Output the (x, y) coordinate of the center of the cell containing the given text.  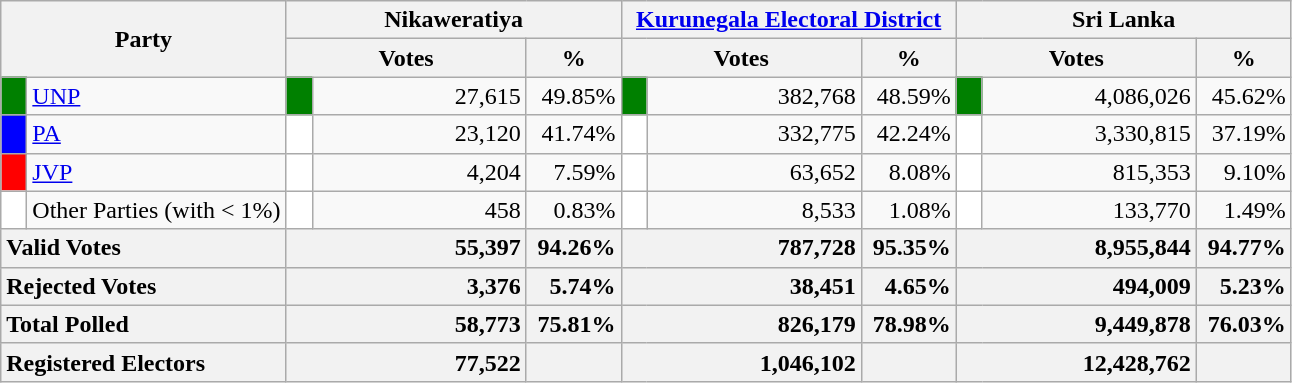
1.49% (1244, 210)
Rejected Votes (144, 286)
787,728 (741, 248)
37.19% (1244, 134)
42.24% (908, 134)
77,522 (406, 362)
5.74% (574, 286)
58,773 (406, 324)
826,179 (741, 324)
Sri Lanka (1124, 20)
5.23% (1244, 286)
133,770 (1089, 210)
8.08% (908, 172)
3,376 (406, 286)
94.77% (1244, 248)
45.62% (1244, 96)
41.74% (574, 134)
4,086,026 (1089, 96)
Registered Electors (144, 362)
0.83% (574, 210)
JVP (156, 172)
Party (144, 39)
Nikaweratiya (454, 20)
55,397 (406, 248)
75.81% (574, 324)
815,353 (1089, 172)
382,768 (754, 96)
UNP (156, 96)
1,046,102 (741, 362)
Valid Votes (144, 248)
8,533 (754, 210)
8,955,844 (1076, 248)
78.98% (908, 324)
95.35% (908, 248)
7.59% (574, 172)
Other Parties (with < 1%) (156, 210)
63,652 (754, 172)
4.65% (908, 286)
48.59% (908, 96)
12,428,762 (1076, 362)
23,120 (419, 134)
458 (419, 210)
3,330,815 (1089, 134)
27,615 (419, 96)
76.03% (1244, 324)
4,204 (419, 172)
Kurunegala Electoral District (788, 20)
49.85% (574, 96)
PA (156, 134)
Total Polled (144, 324)
9.10% (1244, 172)
1.08% (908, 210)
38,451 (741, 286)
332,775 (754, 134)
9,449,878 (1076, 324)
494,009 (1076, 286)
94.26% (574, 248)
